Capture the cell that displays the provided text and extract its (X, Y) central coordinate. 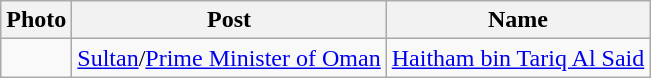
Photo (36, 20)
Sultan/Prime Minister of Oman (229, 58)
Name (518, 20)
Post (229, 20)
Haitham bin Tariq Al Said (518, 58)
